Capture the cell that displays the provided text and extract its (x, y) central coordinate. 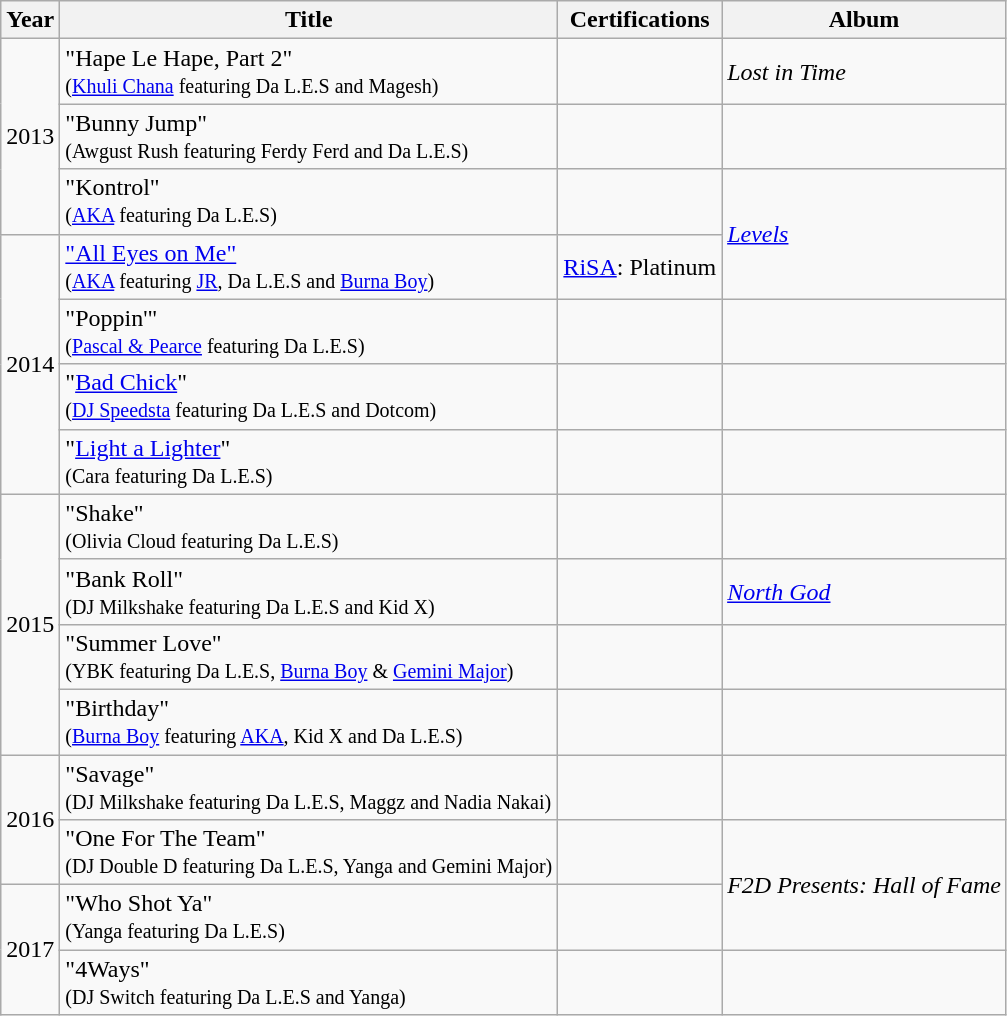
North God (864, 592)
"Bunny Jump"(Awgust Rush featuring Ferdy Ferd and Da L.E.S) (309, 136)
F2D Presents: Hall of Fame (864, 885)
Year (30, 20)
"Hape Le Hape, Part 2"(Khuli Chana featuring Da L.E.S and Magesh) (309, 72)
Lost in Time (864, 72)
2015 (30, 624)
"One For The Team"(DJ Double D featuring Da L.E.S, Yanga and Gemini Major) (309, 852)
Album (864, 20)
"Summer Love"(YBK featuring Da L.E.S, Burna Boy & Gemini Major) (309, 656)
"4Ways"(DJ Switch featuring Da L.E.S and Yanga) (309, 982)
"Savage"(DJ Milkshake featuring Da L.E.S, Maggz and Nadia Nakai) (309, 786)
"Bad Chick"(DJ Speedsta featuring Da L.E.S and Dotcom) (309, 396)
2016 (30, 819)
"All Eyes on Me"(AKA featuring JR, Da L.E.S and Burna Boy) (309, 266)
2013 (30, 136)
"Birthday"(Burna Boy featuring AKA, Kid X and Da L.E.S) (309, 722)
RiSA: Platinum (640, 266)
"Kontrol"(AKA featuring Da L.E.S) (309, 202)
2017 (30, 950)
Certifications (640, 20)
2014 (30, 364)
"Poppin'"(Pascal & Pearce featuring Da L.E.S) (309, 332)
"Bank Roll"(DJ Milkshake featuring Da L.E.S and Kid X) (309, 592)
"Shake"(Olivia Cloud featuring Da L.E.S) (309, 526)
"Who Shot Ya"(Yanga featuring Da L.E.S) (309, 918)
Levels (864, 234)
"Light a Lighter"(Cara featuring Da L.E.S) (309, 462)
Title (309, 20)
